Find where the given text appears and provide that cell's center as (X, Y) coordinate. 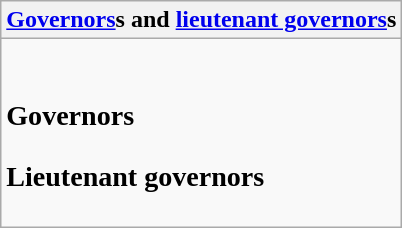
Governorss and lieutenant governorss (202, 20)
GovernorsLieutenant governors (202, 133)
